Determine the (x, y) coordinate at the center of the cell enclosing the given text.  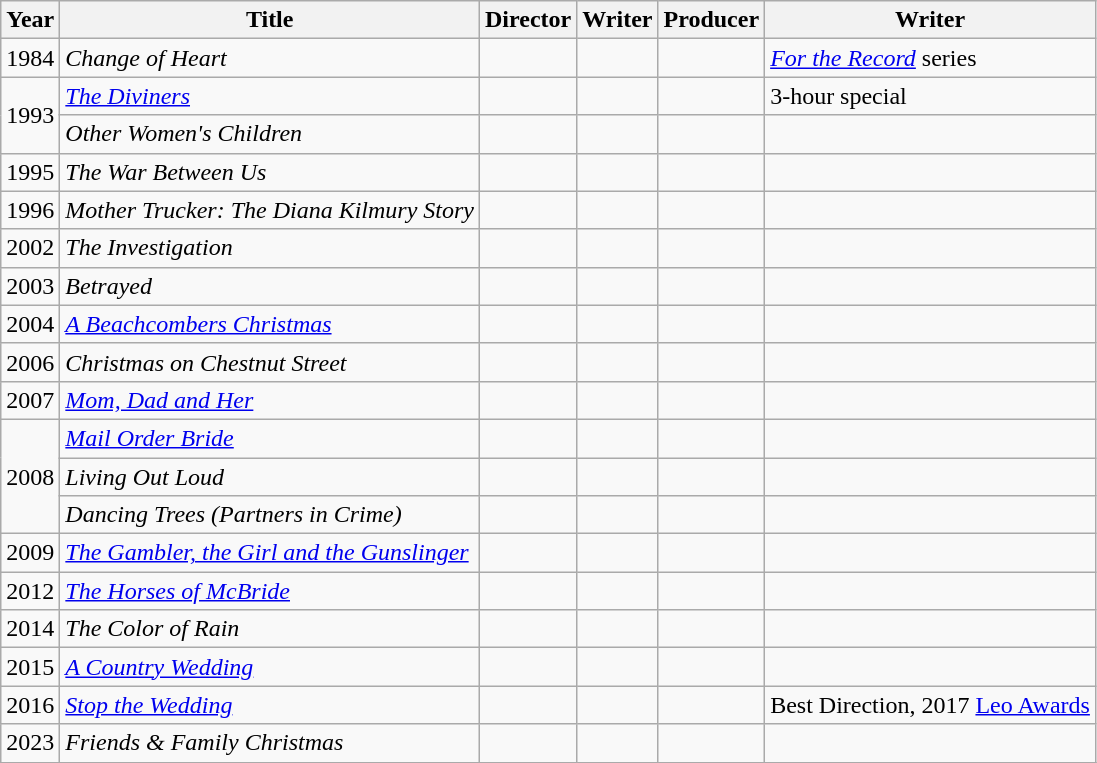
2012 (30, 591)
1993 (30, 115)
2008 (30, 476)
Producer (712, 20)
The War Between Us (270, 172)
Year (30, 20)
Best Direction, 2017 Leo Awards (930, 705)
3-hour special (930, 96)
2003 (30, 286)
Stop the Wedding (270, 705)
2009 (30, 553)
The Color of Rain (270, 629)
Mail Order Bride (270, 438)
The Diviners (270, 96)
The Investigation (270, 248)
Mother Trucker: The Diana Kilmury Story (270, 210)
Change of Heart (270, 58)
The Horses of McBride (270, 591)
Living Out Loud (270, 477)
2006 (30, 362)
1984 (30, 58)
Betrayed (270, 286)
A Country Wedding (270, 667)
1995 (30, 172)
Director (528, 20)
1996 (30, 210)
A Beachcombers Christmas (270, 324)
Title (270, 20)
For the Record series (930, 58)
Friends & Family Christmas (270, 743)
Christmas on Chestnut Street (270, 362)
2014 (30, 629)
Other Women's Children (270, 134)
2004 (30, 324)
Mom, Dad and Her (270, 400)
2023 (30, 743)
The Gambler, the Girl and the Gunslinger (270, 553)
2007 (30, 400)
Dancing Trees (Partners in Crime) (270, 515)
2002 (30, 248)
2016 (30, 705)
2015 (30, 667)
